Scan for the cell matching the given text and deliver its (X, Y) coordinate at center. 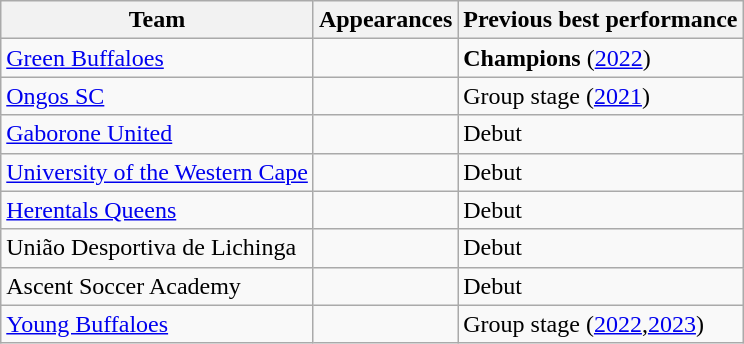
Ascent Soccer Academy (158, 286)
Appearances (385, 20)
Previous best performance (600, 20)
Herentals Queens (158, 210)
Young Buffaloes (158, 324)
Champions (2022) (600, 58)
Green Buffaloes (158, 58)
União Desportiva de Lichinga (158, 248)
Group stage (2022,2023) (600, 324)
University of the Western Cape (158, 172)
Ongos SC (158, 96)
Group stage (2021) (600, 96)
Team (158, 20)
Gaborone United (158, 134)
